Provide the (x, y) coordinate of the cell's center where the given text is located.  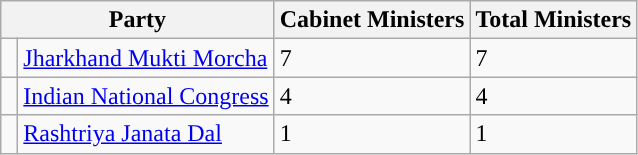
Total Ministers (554, 20)
Cabinet Ministers (372, 20)
Jharkhand Mukti Morcha (146, 58)
Indian National Congress (146, 96)
Party (138, 20)
Rashtriya Janata Dal (146, 134)
